Return the (X, Y) coordinate for the center point of the cell that contains the specified text.  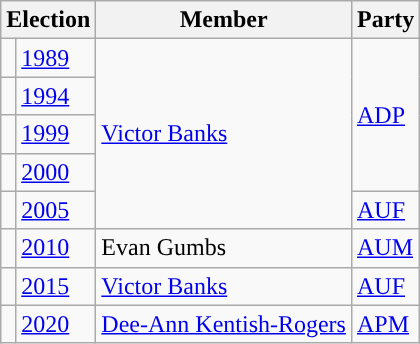
Party (385, 20)
Dee-Ann Kentish-Rogers (224, 324)
Election (48, 20)
Evan Gumbs (224, 248)
2000 (56, 172)
1999 (56, 134)
AUM (385, 248)
2005 (56, 210)
2010 (56, 248)
ADP (385, 115)
Member (224, 20)
2020 (56, 324)
1994 (56, 96)
1989 (56, 58)
2015 (56, 286)
APM (385, 324)
